Extract the (X, Y) coordinate from the center of the cell holding the provided text.  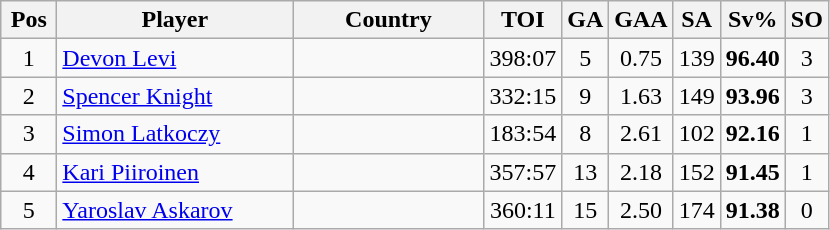
91.45 (752, 172)
93.96 (752, 96)
149 (696, 96)
398:07 (523, 58)
91.38 (752, 210)
Pos (29, 20)
2 (29, 96)
Devon Levi (175, 58)
GAA (641, 20)
102 (696, 134)
332:15 (523, 96)
Country (388, 20)
2.61 (641, 134)
139 (696, 58)
2.50 (641, 210)
4 (29, 172)
0 (806, 210)
Spencer Knight (175, 96)
13 (586, 172)
92.16 (752, 134)
2.18 (641, 172)
360:11 (523, 210)
357:57 (523, 172)
TOI (523, 20)
SO (806, 20)
152 (696, 172)
Kari Piiroinen (175, 172)
96.40 (752, 58)
Yaroslav Askarov (175, 210)
Player (175, 20)
174 (696, 210)
0.75 (641, 58)
SA (696, 20)
15 (586, 210)
9 (586, 96)
8 (586, 134)
GA (586, 20)
183:54 (523, 134)
1.63 (641, 96)
Sv% (752, 20)
Simon Latkoczy (175, 134)
